Find where the given text appears and provide that cell's center as [x, y] coordinate. 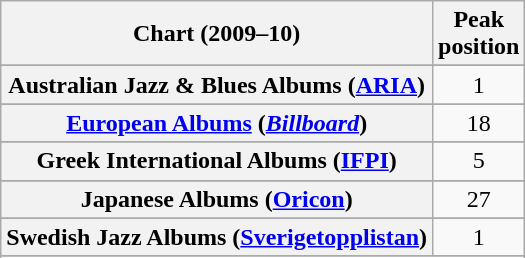
5 [479, 161]
27 [479, 199]
18 [479, 123]
Japanese Albums (Oricon) [217, 199]
Swedish Jazz Albums (Sverigetopplistan) [217, 237]
Greek International Albums (IFPI) [217, 161]
Australian Jazz & Blues Albums (ARIA) [217, 85]
Peakposition [479, 34]
Chart (2009–10) [217, 34]
European Albums (Billboard) [217, 123]
